Pinpoint the cell where the given text exists, returning its [x, y] midpoint coordinate. 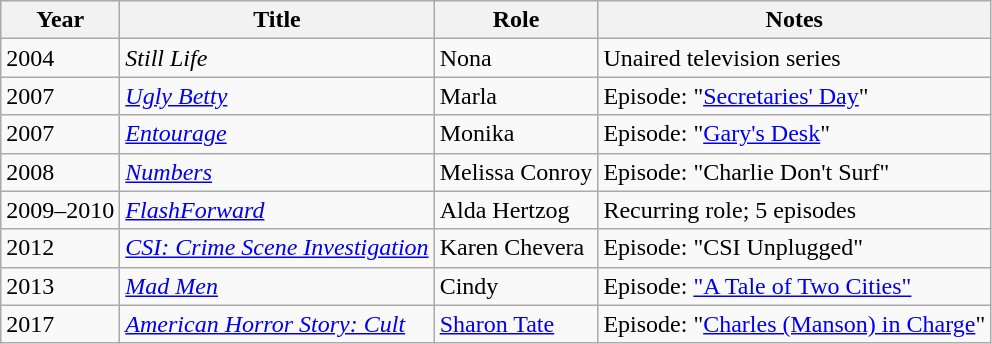
2012 [60, 248]
Episode: "Gary's Desk" [794, 134]
Monika [516, 134]
Title [277, 20]
2017 [60, 324]
2013 [60, 286]
Numbers [277, 172]
Role [516, 20]
2008 [60, 172]
Episode: "Charlie Don't Surf" [794, 172]
Mad Men [277, 286]
2009–2010 [60, 210]
Notes [794, 20]
Ugly Betty [277, 96]
Unaired television series [794, 58]
Marla [516, 96]
Episode: "A Tale of Two Cities" [794, 286]
FlashForward [277, 210]
Karen Chevera [516, 248]
Still Life [277, 58]
Episode: "Secretaries' Day" [794, 96]
Episode: "Charles (Manson) in Charge" [794, 324]
American Horror Story: Cult [277, 324]
2004 [60, 58]
Cindy [516, 286]
CSI: Crime Scene Investigation [277, 248]
Episode: "CSI Unplugged" [794, 248]
Recurring role; 5 episodes [794, 210]
Year [60, 20]
Nona [516, 58]
Melissa Conroy [516, 172]
Sharon Tate [516, 324]
Entourage [277, 134]
Alda Hertzog [516, 210]
